Detect which cell encompasses the target text, then output its [X, Y] center coordinate. 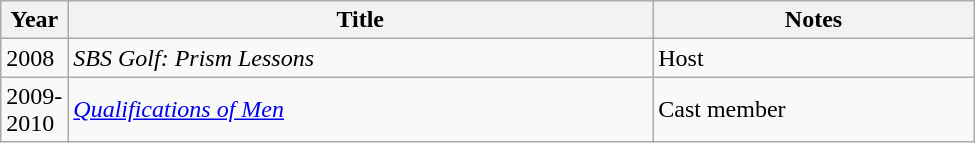
Title [360, 20]
Notes [814, 20]
Host [814, 58]
2009-2010 [34, 110]
SBS Golf: Prism Lessons [360, 58]
Qualifications of Men [360, 110]
Cast member [814, 110]
2008 [34, 58]
Year [34, 20]
